For the text-containing cell, return its midpoint in (x, y) coordinate format. 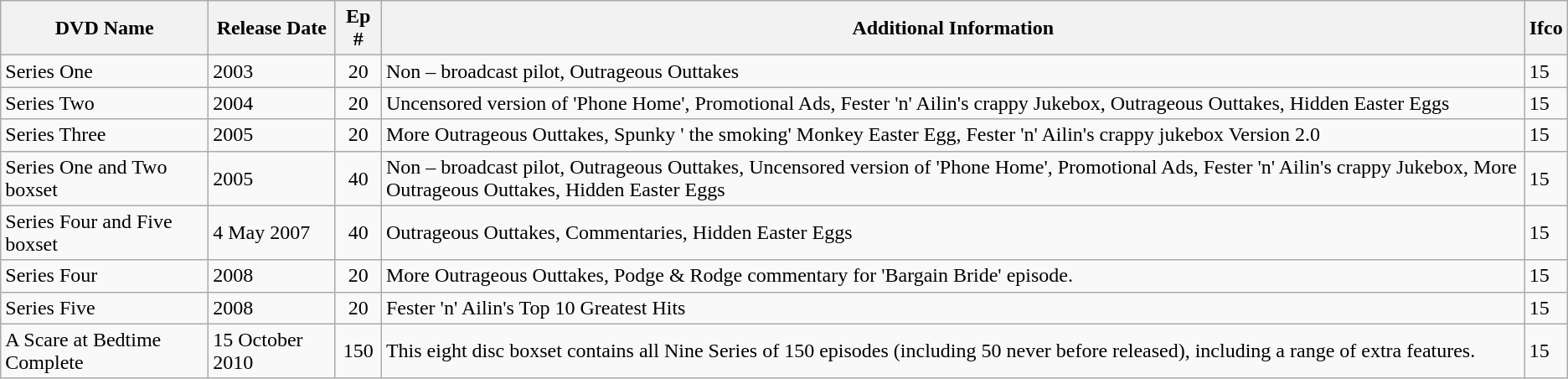
Series Three (105, 135)
DVD Name (105, 29)
2004 (271, 103)
More Outrageous Outtakes, Podge & Rodge commentary for 'Bargain Bride' episode. (953, 276)
4 May 2007 (271, 233)
15 October 2010 (271, 350)
Series Four and Five boxset (105, 233)
Ifco (1546, 29)
Series One (105, 71)
Release Date (271, 29)
150 (358, 350)
Series Five (105, 308)
A Scare at Bedtime Complete (105, 350)
More Outrageous Outtakes, Spunky ' the smoking' Monkey Easter Egg, Fester 'n' Ailin's crappy jukebox Version 2.0 (953, 135)
Non – broadcast pilot, Outrageous Outtakes (953, 71)
Uncensored version of 'Phone Home', Promotional Ads, Fester 'n' Ailin's crappy Jukebox, Outrageous Outtakes, Hidden Easter Eggs (953, 103)
Fester 'n' Ailin's Top 10 Greatest Hits (953, 308)
Series One and Two boxset (105, 178)
Ep # (358, 29)
Additional Information (953, 29)
Series Two (105, 103)
This eight disc boxset contains all Nine Series of 150 episodes (including 50 never before released), including a range of extra features. (953, 350)
Outrageous Outtakes, Commentaries, Hidden Easter Eggs (953, 233)
2003 (271, 71)
Series Four (105, 276)
